Pinpoint the cell where the given text exists, returning its [X, Y] midpoint coordinate. 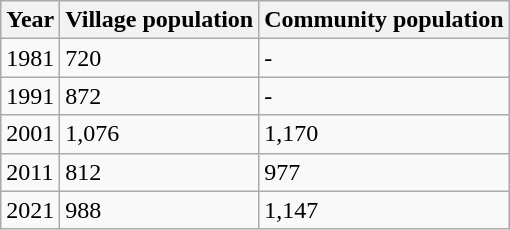
Community population [384, 20]
977 [384, 172]
720 [160, 58]
Village population [160, 20]
2011 [30, 172]
1991 [30, 96]
2001 [30, 134]
2021 [30, 210]
988 [160, 210]
872 [160, 96]
1981 [30, 58]
Year [30, 20]
1,147 [384, 210]
812 [160, 172]
1,076 [160, 134]
1,170 [384, 134]
